Detect which cell encompasses the target text, then output its [x, y] center coordinate. 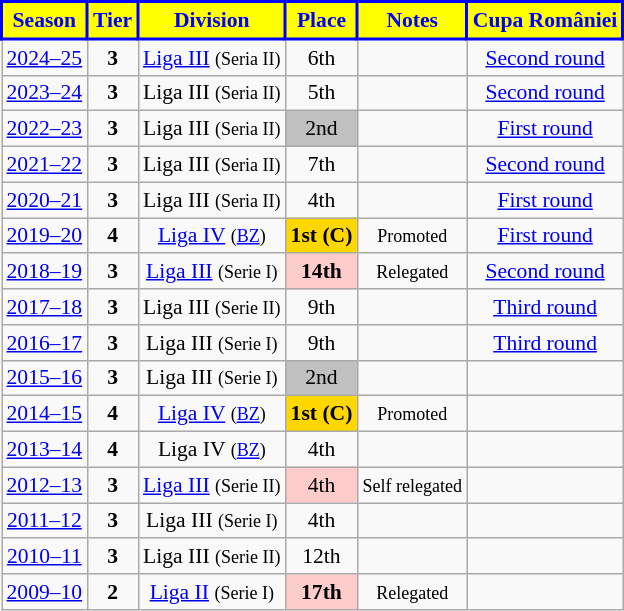
2024–25 [45, 57]
14th [322, 272]
Self relegated [412, 485]
2016–17 [45, 343]
2011–12 [45, 521]
Notes [412, 20]
Liga II (Serie I) [212, 592]
2015–16 [45, 378]
2012–13 [45, 485]
2 [112, 592]
17th [322, 592]
2019–20 [45, 236]
Season [45, 20]
2021–22 [45, 165]
2013–14 [45, 450]
7th [322, 165]
Cupa României [545, 20]
Place [322, 20]
2018–19 [45, 272]
5th [322, 93]
2022–23 [45, 129]
Division [212, 20]
2009–10 [45, 592]
2017–18 [45, 307]
6th [322, 57]
2010–11 [45, 557]
2014–15 [45, 414]
Tier [112, 20]
2023–24 [45, 93]
2020–21 [45, 200]
12th [322, 557]
